Detect which cell encompasses the target text, then output its [X, Y] center coordinate. 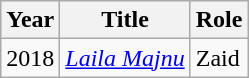
2018 [30, 58]
Laila Majnu [125, 58]
Zaid [219, 58]
Title [125, 20]
Role [219, 20]
Year [30, 20]
